Return the [X, Y] coordinate for the center point of the cell that contains the specified text.  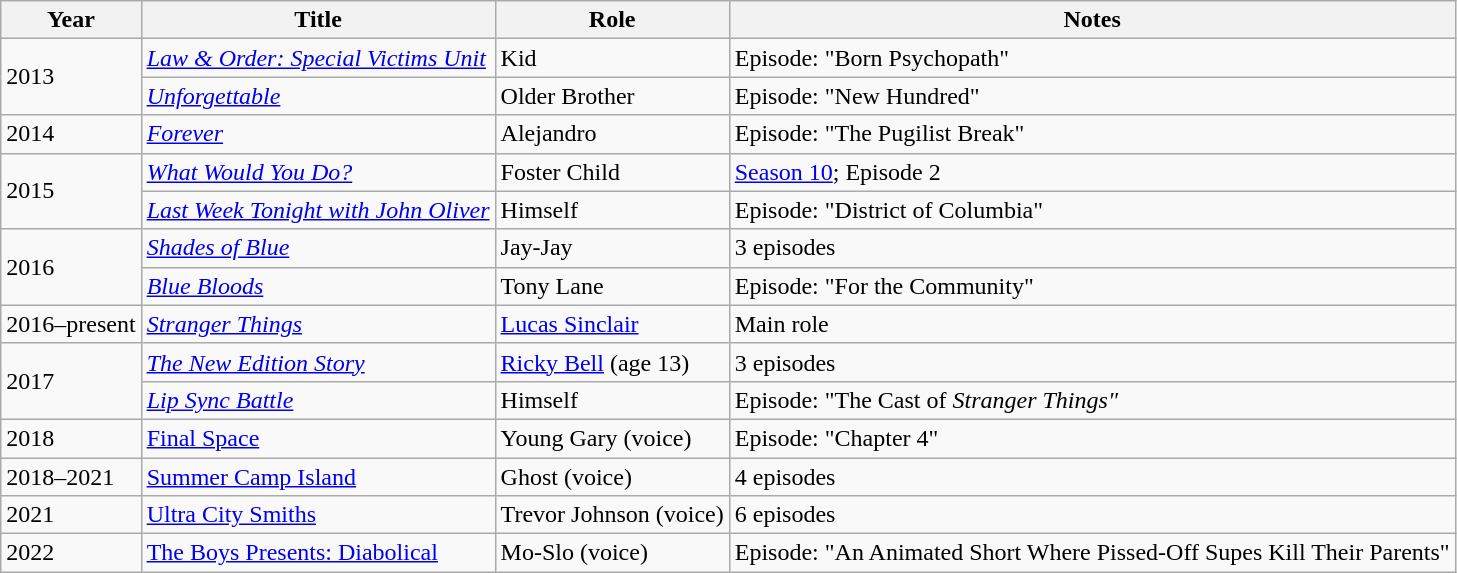
Older Brother [612, 96]
Role [612, 20]
Kid [612, 58]
The Boys Presents: Diabolical [318, 553]
Law & Order: Special Victims Unit [318, 58]
Forever [318, 134]
Lucas Sinclair [612, 324]
Main role [1092, 324]
2018 [71, 438]
2021 [71, 515]
Trevor Johnson (voice) [612, 515]
What Would You Do? [318, 172]
Ultra City Smiths [318, 515]
Last Week Tonight with John Oliver [318, 210]
Stranger Things [318, 324]
Episode: "Born Psychopath" [1092, 58]
Episode: "The Pugilist Break" [1092, 134]
Episode: "District of Columbia" [1092, 210]
Young Gary (voice) [612, 438]
Year [71, 20]
Summer Camp Island [318, 477]
2015 [71, 191]
2013 [71, 77]
Ghost (voice) [612, 477]
Mo-Slo (voice) [612, 553]
Shades of Blue [318, 248]
Episode: "For the Community" [1092, 286]
2016–present [71, 324]
4 episodes [1092, 477]
2016 [71, 267]
The New Edition Story [318, 362]
2018–2021 [71, 477]
Unforgettable [318, 96]
Episode: "An Animated Short Where Pissed-Off Supes Kill Their Parents" [1092, 553]
Alejandro [612, 134]
Blue Bloods [318, 286]
Jay-Jay [612, 248]
2017 [71, 381]
6 episodes [1092, 515]
Episode: "The Cast of Stranger Things" [1092, 400]
Season 10; Episode 2 [1092, 172]
Ricky Bell (age 13) [612, 362]
2022 [71, 553]
Lip Sync Battle [318, 400]
Foster Child [612, 172]
Episode: "New Hundred" [1092, 96]
Notes [1092, 20]
Title [318, 20]
Final Space [318, 438]
Episode: "Chapter 4" [1092, 438]
Tony Lane [612, 286]
2014 [71, 134]
